Return (X, Y) of the center of cell containing provided text 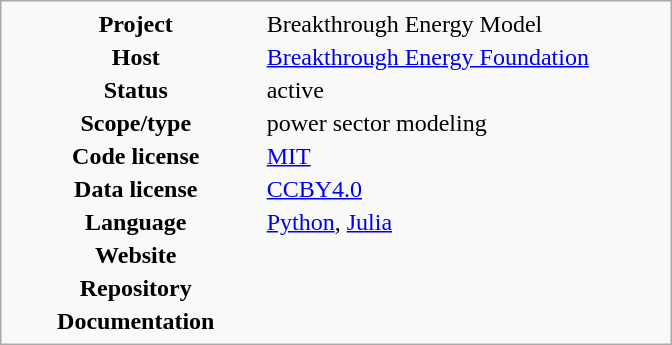
Repository (136, 288)
Host (136, 57)
Status (136, 90)
Language (136, 222)
active (464, 90)
MIT (464, 156)
Data license (136, 189)
Project (136, 24)
Breakthrough Energy Model (464, 24)
Documentation (136, 321)
CCBY4.0 (464, 189)
Website (136, 255)
Code license (136, 156)
Scope/type (136, 123)
Breakthrough Energy Foundation (464, 57)
Python, Julia (464, 222)
power sector modeling (464, 123)
